Capture the cell that displays the provided text and extract its [x, y] central coordinate. 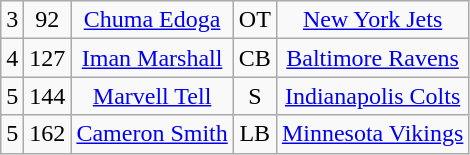
127 [48, 58]
Marvell Tell [152, 96]
Indianapolis Colts [372, 96]
Iman Marshall [152, 58]
144 [48, 96]
OT [254, 20]
Baltimore Ravens [372, 58]
S [254, 96]
Cameron Smith [152, 134]
162 [48, 134]
New York Jets [372, 20]
3 [12, 20]
LB [254, 134]
Minnesota Vikings [372, 134]
92 [48, 20]
4 [12, 58]
Chuma Edoga [152, 20]
CB [254, 58]
